Pinpoint the cell where the given text exists, returning its [x, y] midpoint coordinate. 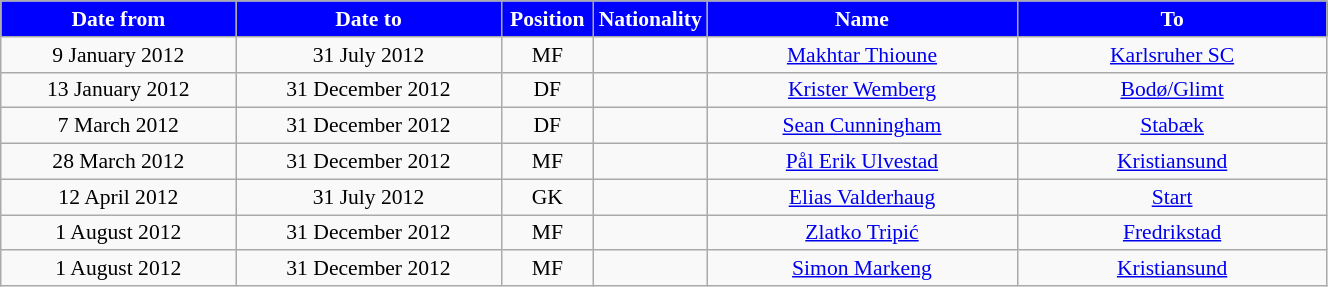
GK [548, 197]
Sean Cunningham [862, 126]
Bodø/Glimt [1172, 90]
Pål Erik Ulvestad [862, 162]
Name [862, 19]
Date from [118, 19]
To [1172, 19]
Position [548, 19]
Nationality [650, 19]
13 January 2012 [118, 90]
Karlsruher SC [1172, 55]
Stabæk [1172, 126]
Fredrikstad [1172, 233]
Krister Wemberg [862, 90]
12 April 2012 [118, 197]
9 January 2012 [118, 55]
Start [1172, 197]
Zlatko Tripić [862, 233]
Simon Markeng [862, 269]
7 March 2012 [118, 126]
28 March 2012 [118, 162]
Elias Valderhaug [862, 197]
Makhtar Thioune [862, 55]
Date to [368, 19]
